Find where the given text appears and provide that cell's center as (x, y) coordinate. 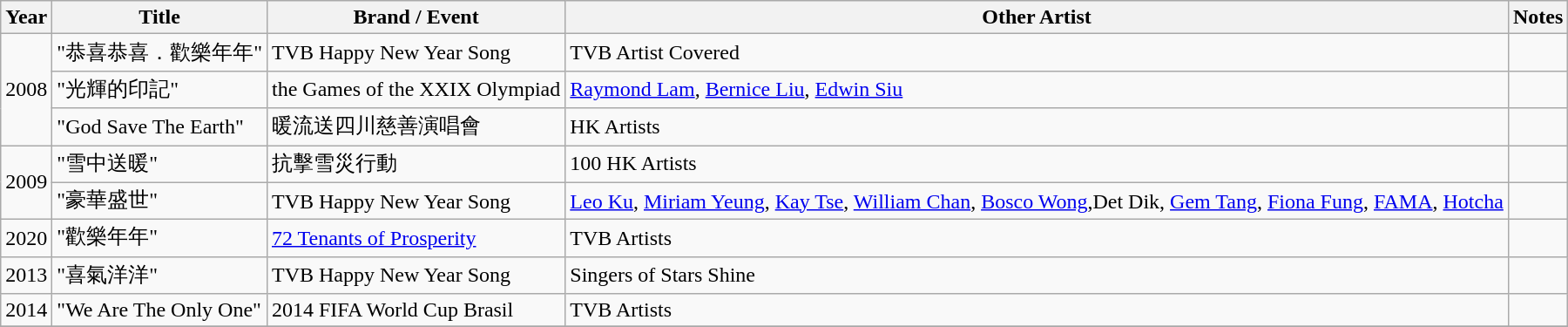
Title (160, 17)
2008 (26, 90)
"We Are The Only One" (160, 310)
"God Save The Earth" (160, 127)
100 HK Artists (1037, 164)
"豪華盛世" (160, 201)
Year (26, 17)
2013 (26, 276)
"雪中送暖" (160, 164)
"歡樂年年" (160, 239)
the Games of the XXIX Olympiad (416, 89)
Brand / Event (416, 17)
72 Tenants of Prosperity (416, 239)
抗擊雪災行動 (416, 164)
"光輝的印記" (160, 89)
2014 FIFA World Cup Brasil (416, 310)
HK Artists (1037, 127)
Raymond Lam, Bernice Liu, Edwin Siu (1037, 89)
"喜氣洋洋" (160, 276)
TVB Artist Covered (1037, 52)
"恭喜恭喜．歡樂年年" (160, 52)
2009 (26, 181)
Singers of Stars Shine (1037, 276)
Other Artist (1037, 17)
暖流送四川慈善演唱會 (416, 127)
2020 (26, 239)
Notes (1538, 17)
2014 (26, 310)
Leo Ku, Miriam Yeung, Kay Tse, William Chan, Bosco Wong,Det Dik, Gem Tang, Fiona Fung, FAMA, Hotcha (1037, 201)
